Determine the [x, y] coordinate at the center of the cell enclosing the given text.  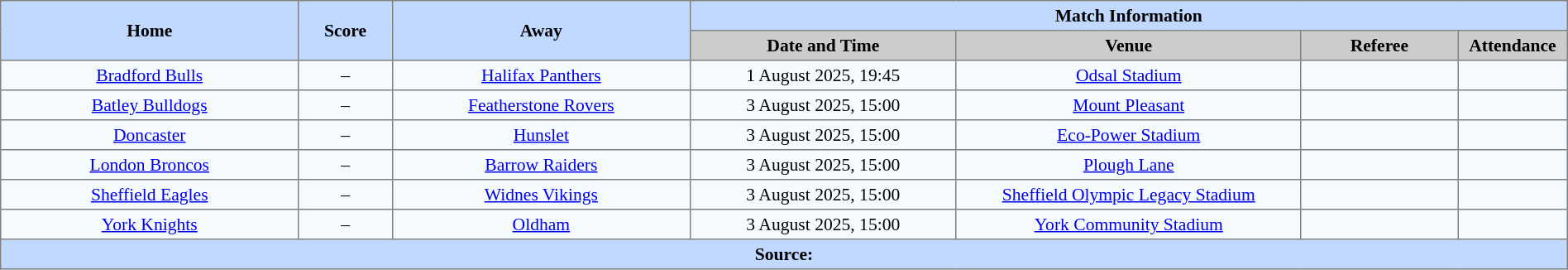
York Community Stadium [1128, 224]
Bradford Bulls [150, 75]
Plough Lane [1128, 165]
York Knights [150, 224]
Source: [784, 254]
Doncaster [150, 135]
London Broncos [150, 165]
Away [541, 31]
Barrow Raiders [541, 165]
Featherstone Rovers [541, 105]
Mount Pleasant [1128, 105]
Referee [1379, 46]
Score [346, 31]
Halifax Panthers [541, 75]
Sheffield Olympic Legacy Stadium [1128, 195]
Attendance [1513, 46]
Odsal Stadium [1128, 75]
Date and Time [823, 46]
Match Information [1128, 16]
Hunslet [541, 135]
Sheffield Eagles [150, 195]
1 August 2025, 19:45 [823, 75]
Home [150, 31]
Batley Bulldogs [150, 105]
Widnes Vikings [541, 195]
Venue [1128, 46]
Eco-Power Stadium [1128, 135]
Oldham [541, 224]
